Scan for the cell matching the given text and deliver its (x, y) coordinate at center. 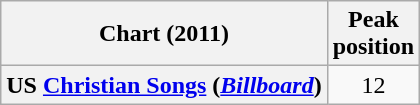
US Christian Songs (Billboard) (164, 85)
Peakposition (373, 34)
12 (373, 85)
Chart (2011) (164, 34)
